Capture the cell that displays the provided text and extract its (X, Y) central coordinate. 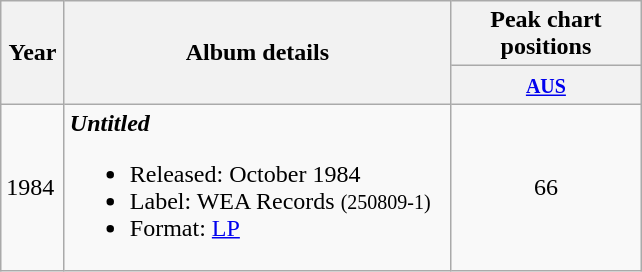
1984 (33, 188)
Peak chart positions (546, 34)
UntitledReleased: October 1984Label: WEA Records (250809-1)Format: LP (257, 188)
Year (33, 52)
AUS (546, 85)
Album details (257, 52)
66 (546, 188)
